From the cell containing the given text, extract its center point as (X, Y) coordinate. 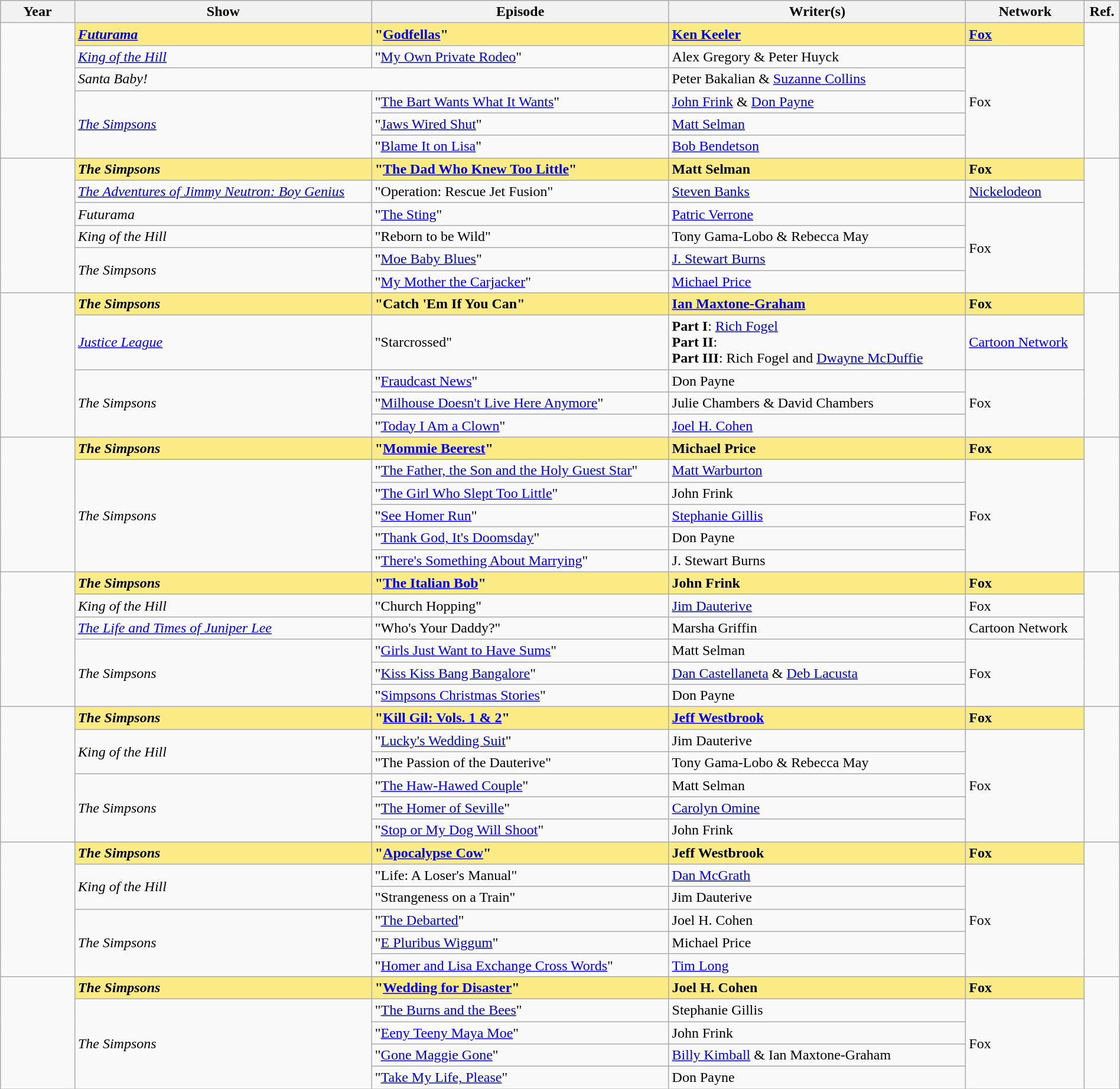
"The Girl Who Slept Too Little" (520, 493)
Ken Keeler (818, 34)
"The Haw-Hawed Couple" (520, 785)
Bob Bendetson (818, 146)
"Jaws Wired Shut" (520, 124)
"My Own Private Rodeo" (520, 57)
Billy Kimball & Ian Maxtone-Graham (818, 1055)
The Adventures of Jimmy Neutron: Boy Genius (223, 191)
"E Pluribus Wiggum" (520, 943)
Steven Banks (818, 191)
"Today I Am a Clown" (520, 426)
Network (1025, 12)
"Stop or My Dog Will Shoot" (520, 830)
Patric Verrone (818, 214)
Dan McGrath (818, 875)
"Take My Life, Please" (520, 1078)
"The Bart Wants What It Wants" (520, 102)
"Eeny Teeny Maya Moe" (520, 1033)
Part I: Rich FogelPart II: Part III: Rich Fogel and Dwayne McDuffie (818, 343)
"Church Hopping" (520, 605)
"Reborn to be Wild" (520, 236)
"Homer and Lisa Exchange Cross Words" (520, 965)
Ref. (1102, 12)
"Life: A Loser's Manual" (520, 875)
Episode (520, 12)
"The Debarted" (520, 920)
"Lucky's Wedding Suit" (520, 741)
The Life and Times of Juniper Lee (223, 628)
"There's Something About Marrying" (520, 560)
"Catch 'Em If You Can" (520, 304)
Matt Warburton (818, 471)
"The Dad Who Knew Too Little" (520, 169)
Year (38, 12)
"Mommie Beerest" (520, 448)
"The Burns and the Bees" (520, 1010)
"Gone Maggie Gone" (520, 1055)
"Kiss Kiss Bang Bangalore" (520, 673)
Ian Maxtone-Graham (818, 304)
Marsha Griffin (818, 628)
Carolyn Omine (818, 808)
"Starcrossed" (520, 343)
"Apocalypse Cow" (520, 853)
"The Italian Bob" (520, 583)
Justice League (223, 343)
"Girls Just Want to Have Sums" (520, 650)
"Kill Gil: Vols. 1 & 2" (520, 718)
"The Sting" (520, 214)
Tim Long (818, 965)
Show (223, 12)
"Operation: Rescue Jet Fusion" (520, 191)
Julie Chambers & David Chambers (818, 403)
"The Homer of Seville" (520, 808)
Dan Castellaneta & Deb Lacusta (818, 673)
"Godfellas" (520, 34)
"Strangeness on a Train" (520, 898)
"Moe Baby Blues" (520, 259)
John Frink & Don Payne (818, 102)
"Who's Your Daddy?" (520, 628)
Alex Gregory & Peter Huyck (818, 57)
"See Homer Run" (520, 516)
"My Mother the Carjacker" (520, 282)
Santa Baby! (372, 79)
"Blame It on Lisa" (520, 146)
"Simpsons Christmas Stories" (520, 696)
"Thank God, It's Doomsday" (520, 538)
"The Father, the Son and the Holy Guest Star" (520, 471)
Writer(s) (818, 12)
Nickelodeon (1025, 191)
"Milhouse Doesn't Live Here Anymore" (520, 403)
"The Passion of the Dauterive" (520, 763)
"Fraudcast News" (520, 381)
"Wedding for Disaster" (520, 987)
Peter Bakalian & Suzanne Collins (818, 79)
